Locate the cell with the specified text and output its (X, Y) center coordinate. 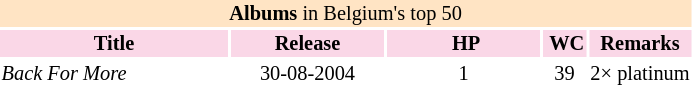
WC (564, 44)
Remarks (640, 44)
HP (464, 44)
Albums in Belgium's top 50 (346, 14)
Release (308, 44)
Title (114, 44)
